Pinpoint the cell where the given text exists, returning its (x, y) midpoint coordinate. 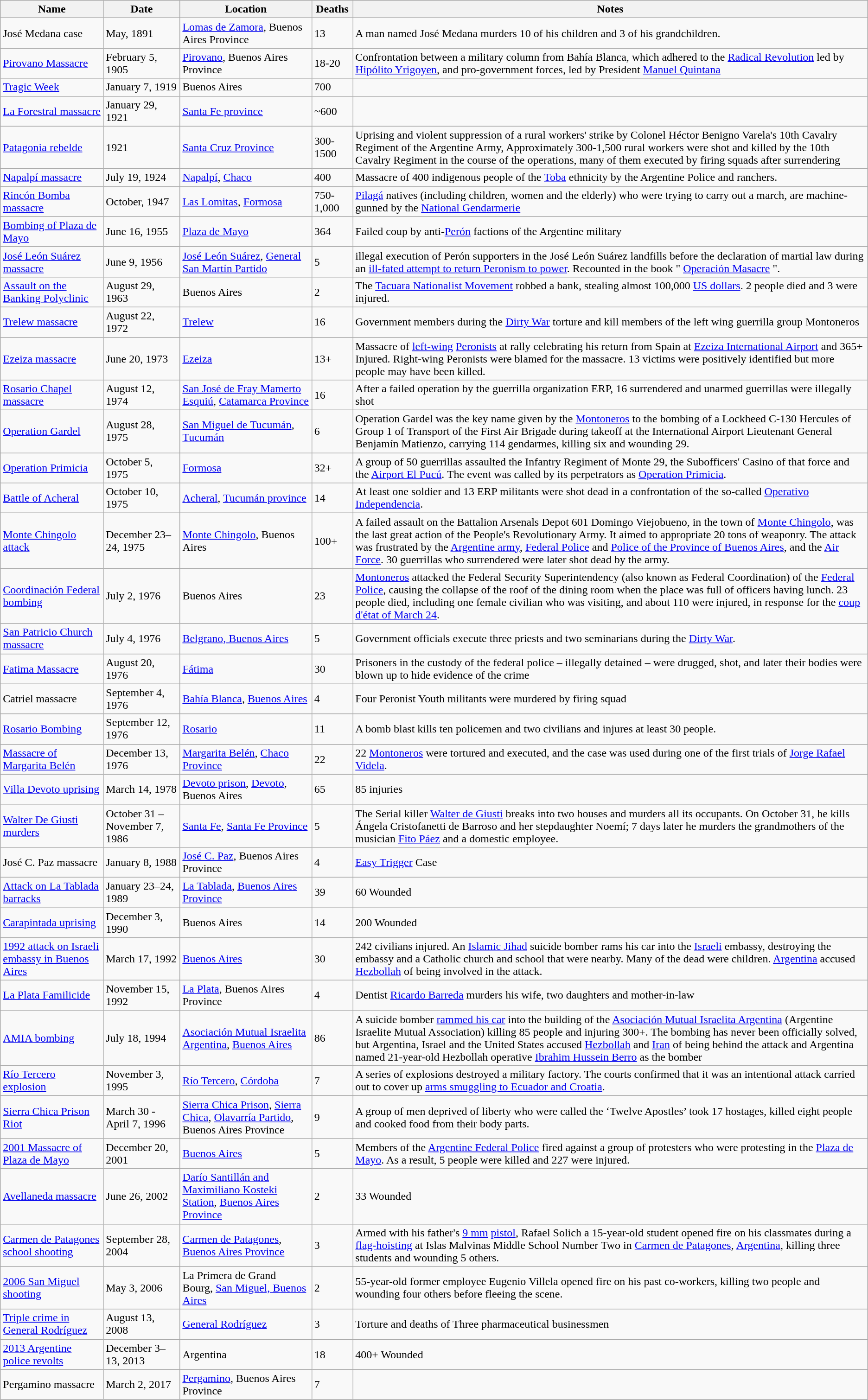
Río Tercero, Córdoba (246, 1081)
Location (246, 9)
Attack on La Tablada barracks (52, 892)
October 10, 1975 (142, 498)
60 Wounded (610, 892)
A bomb blast kills ten policemen and two civilians and injures at least 30 people. (610, 729)
55-year-old former employee Eugenio Villela opened fire on his past co-workers, killing two people and wounding four others before fleeing the scene. (610, 1288)
Santa Fe province (246, 111)
Rincón Bomba massacre (52, 201)
~600 (332, 111)
October 5, 1975 (142, 468)
August 20, 1976 (142, 668)
Operation Gardel (52, 432)
July 4, 1976 (142, 639)
Massacre of Margarita Belén (52, 759)
Operation Primicia (52, 468)
Failed coup by anti-Perón factions of the Argentine military (610, 232)
San Patricio Church massacre (52, 639)
Margarita Belén, Chaco Province (246, 759)
Argentina (246, 1355)
August 28, 1975 (142, 432)
June 16, 1955 (142, 232)
José C. Paz, Buenos Aires Province (246, 862)
Trelew (246, 322)
1992 attack on Israeli embassy in Buenos Aires (52, 959)
January 29, 1921 (142, 111)
June 26, 2002 (142, 1196)
300-1500 (332, 147)
Battle of Acheral (52, 498)
Avellaneda massacre (52, 1196)
Las Lomitas, Formosa (246, 201)
Ezeiza (246, 359)
La Forestral massacre (52, 111)
January 8, 1988 (142, 862)
Ezeiza massacre (52, 359)
100+ (332, 541)
July 18, 1994 (142, 1038)
200 Wounded (610, 923)
Carmen de Patagones school shooting (52, 1245)
Carapintada uprising (52, 923)
La Primera de Grand Bourg, San Miguel, Buenos Aires (246, 1288)
86 (332, 1038)
June 9, 1956 (142, 261)
22 (332, 759)
Pirovano, Buenos Aires Province (246, 63)
March 14, 1978 (142, 789)
400+ Wounded (610, 1355)
33 Wounded (610, 1196)
18-20 (332, 63)
January 7, 1919 (142, 87)
Deaths (332, 9)
2006 San Miguel shooting (52, 1288)
Dentist Ricardo Barreda murders his wife, two daughters and mother-in-law (610, 996)
May 3, 2006 (142, 1288)
Pilagá natives (including children, women and the elderly) who were trying to carry out a march, are machine-gunned by the National Gendarmerie (610, 201)
Patagonia rebelde (52, 147)
A man named José Medana murders 10 of his children and 3 of his grandchildren. (610, 33)
Sierra Chica Prison Riot (52, 1117)
700 (332, 87)
Four Peronist Youth militants were murdered by firing squad (610, 699)
AMIA bombing (52, 1038)
Bahía Blanca, Buenos Aires (246, 699)
Monte Chingolo, Buenos Aires (246, 541)
23 (332, 596)
Triple crime in General Rodríguez (52, 1324)
December 20, 2001 (142, 1153)
13+ (332, 359)
September 4, 1976 (142, 699)
32+ (332, 468)
José León Suárez, General San Martín Partido (246, 261)
Río Tercero explosion (52, 1081)
November 15, 1992 (142, 996)
Tragic Week (52, 87)
September 12, 1976 (142, 729)
December 3–13, 2013 (142, 1355)
Government members during the Dirty War torture and kill members of the left wing guerrilla group Montoneros (610, 322)
October, 1947 (142, 201)
La Tablada, Buenos Aires Province (246, 892)
Name (52, 9)
1921 (142, 147)
San José de Fray Mamerto Esquiú, Catamarca Province (246, 395)
José C. Paz massacre (52, 862)
Napalpí massacre (52, 178)
March 17, 1992 (142, 959)
Rosario Bombing (52, 729)
Rosario (246, 729)
March 30 - April 7, 1996 (142, 1117)
400 (332, 178)
Coordinación Federal bombing (52, 596)
January 23–24, 1989 (142, 892)
2001 Massacre of Plaza de Mayo (52, 1153)
A group of men deprived of liberty who were called the ‘Twelve Apostles’ took 17 hostages, killed eight people and cooked food from their body parts. (610, 1117)
August 13, 2008 (142, 1324)
José León Suárez massacre (52, 261)
2013 Argentine police revolts (52, 1355)
Devoto prison, Devoto, Buenos Aires (246, 789)
Formosa (246, 468)
13 (332, 33)
Trelew massacre (52, 322)
November 3, 1995 (142, 1081)
Pergamino massacre (52, 1384)
October 31 – November 7, 1986 (142, 826)
July 2, 1976 (142, 596)
May, 1891 (142, 33)
Santa Cruz Province (246, 147)
Walter De Giusti murders (52, 826)
July 19, 1924 (142, 178)
39 (332, 892)
Catriel massacre (52, 699)
Pirovano Massacre (52, 63)
August 22, 1972 (142, 322)
June 20, 1973 (142, 359)
Monte Chingolo attack (52, 541)
750-1,000 (332, 201)
Notes (610, 9)
Acheral, Tucumán province (246, 498)
José Medana case (52, 33)
Belgrano, Buenos Aires (246, 639)
6 (332, 432)
Asociación Mutual Israelita Argentina, Buenos Aires (246, 1038)
Plaza de Mayo (246, 232)
Date (142, 9)
85 injuries (610, 789)
September 28, 2004 (142, 1245)
Easy Trigger Case (610, 862)
August 29, 1963 (142, 292)
Pergamino, Buenos Aires Province (246, 1384)
Lomas de Zamora, Buenos Aires Province (246, 33)
Fatima Massacre (52, 668)
Sierra Chica Prison, Sierra Chica, Olavarría Partido, Buenos Aires Province (246, 1117)
La Plata, Buenos Aires Province (246, 996)
Fátima (246, 668)
Torture and deaths of Three pharmaceutical businessmen (610, 1324)
August 12, 1974 (142, 395)
December 23–24, 1975 (142, 541)
9 (332, 1117)
At least one soldier and 13 ERP militants were shot dead in a confrontation of the so-called Operativo Independencia. (610, 498)
Darío Santillán and Maximiliano Kosteki Station, Buenos Aires Province (246, 1196)
February 5, 1905 (142, 63)
General Rodríguez (246, 1324)
The Tacuara Nationalist Movement robbed a bank, stealing almost 100,000 US dollars. 2 people died and 3 were injured. (610, 292)
65 (332, 789)
After a failed operation by the guerrilla organization ERP, 16 surrendered and unarmed guerrillas were illegally shot (610, 395)
Government officials execute three priests and two seminarians during the Dirty War. (610, 639)
364 (332, 232)
Carmen de Patagones, Buenos Aires Province (246, 1245)
San Miguel de Tucumán, Tucumán (246, 432)
December 3, 1990 (142, 923)
22 Montoneros were tortured and executed, and the case was used during one of the first trials of Jorge Rafael Videla. (610, 759)
18 (332, 1355)
Napalpí, Chaco (246, 178)
La Plata Familicide (52, 996)
Massacre of 400 indigenous people of the Toba ethnicity by the Argentine Police and ranchers. (610, 178)
Rosario Chapel massacre (52, 395)
Santa Fe, Santa Fe Province (246, 826)
Bombing of Plaza de Mayo (52, 232)
Assault on the Banking Polyclinic (52, 292)
11 (332, 729)
December 13, 1976 (142, 759)
March 2, 2017 (142, 1384)
Villa Devoto uprising (52, 789)
